Identify which cell holds the provided text, then report its (x, y) central coordinate. 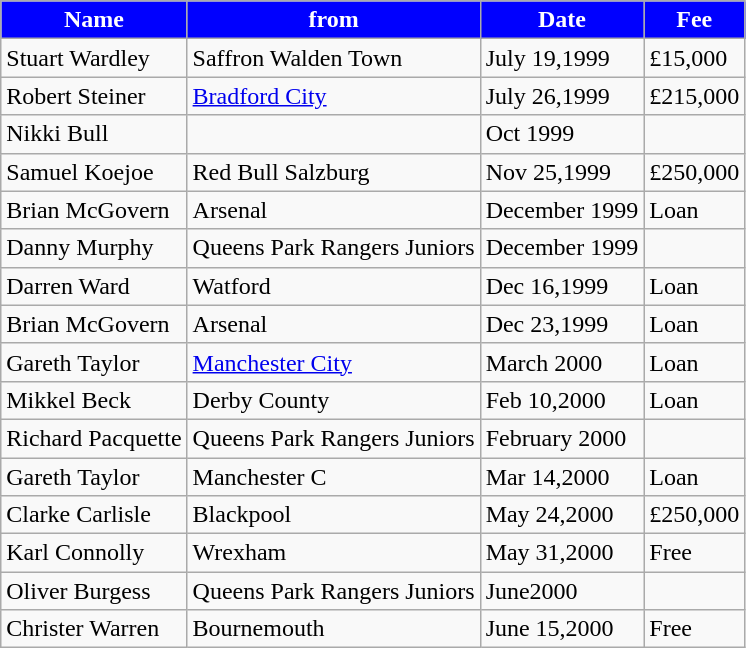
Oliver Burgess (94, 591)
Mikkel Beck (94, 400)
Robert Steiner (94, 96)
Date (562, 20)
Manchester C (334, 477)
June 15,2000 (562, 629)
Manchester City (334, 362)
Nov 25,1999 (562, 172)
Christer Warren (94, 629)
Stuart Wardley (94, 58)
Dec 16,1999 (562, 286)
June2000 (562, 591)
Blackpool (334, 515)
May 31,2000 (562, 553)
Nikki Bull (94, 134)
Oct 1999 (562, 134)
Watford (334, 286)
£215,000 (694, 96)
Bournemouth (334, 629)
Danny Murphy (94, 248)
July 19,1999 (562, 58)
Feb 10,2000 (562, 400)
Fee (694, 20)
Derby County (334, 400)
Dec 23,1999 (562, 324)
May 24,2000 (562, 515)
Name (94, 20)
from (334, 20)
July 26,1999 (562, 96)
Darren Ward (94, 286)
Mar 14,2000 (562, 477)
Saffron Walden Town (334, 58)
Wrexham (334, 553)
£15,000 (694, 58)
Red Bull Salzburg (334, 172)
Bradford City (334, 96)
Samuel Koejoe (94, 172)
Karl Connolly (94, 553)
Richard Pacquette (94, 438)
Clarke Carlisle (94, 515)
March 2000 (562, 362)
February 2000 (562, 438)
